Output the (X, Y) coordinate of the center of the cell containing the given text.  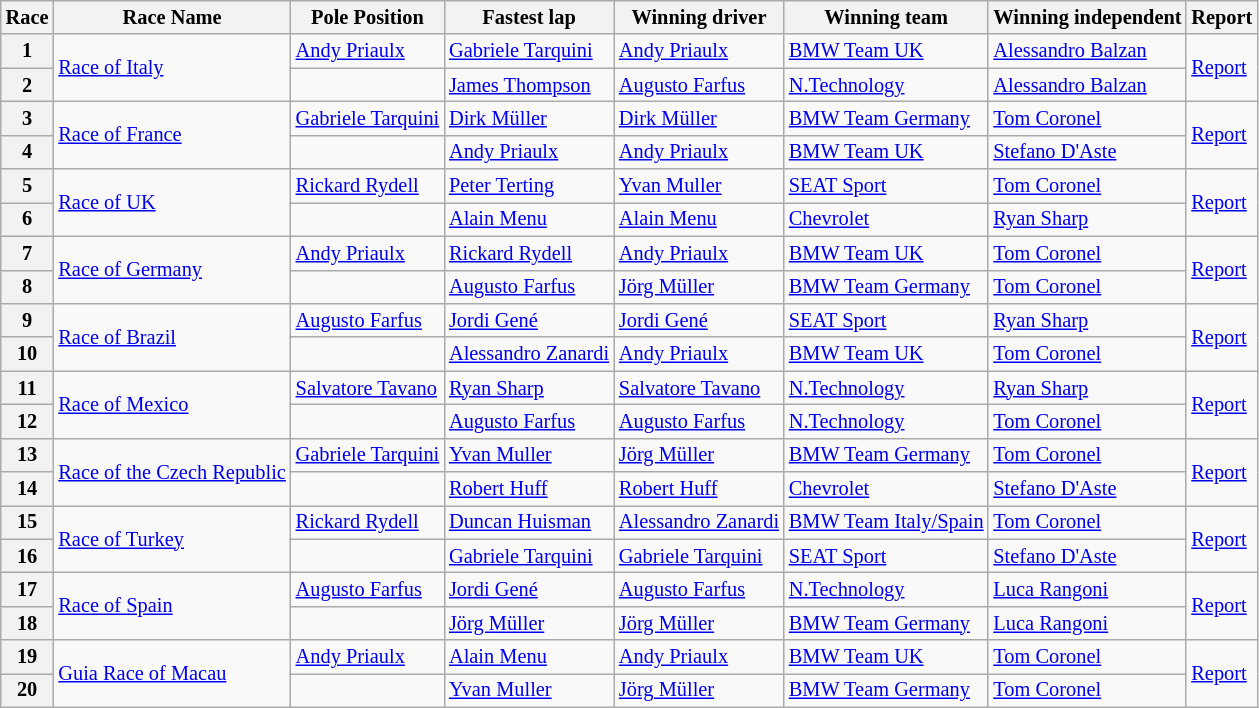
18 (28, 623)
Duncan Huisman (529, 522)
Race of Spain (172, 606)
Race of UK (172, 202)
12 (28, 421)
Race Name (172, 17)
Winning driver (699, 17)
1 (28, 51)
Winning independent (1087, 17)
13 (28, 455)
10 (28, 354)
5 (28, 186)
3 (28, 118)
19 (28, 657)
8 (28, 287)
20 (28, 690)
4 (28, 152)
6 (28, 219)
Race of France (172, 134)
Pole Position (368, 17)
14 (28, 489)
11 (28, 388)
Winning team (886, 17)
17 (28, 589)
7 (28, 253)
16 (28, 556)
Fastest lap (529, 17)
Race of Brazil (172, 336)
Guia Race of Macau (172, 674)
2 (28, 85)
Race of the Czech Republic (172, 472)
9 (28, 320)
James Thompson (529, 85)
BMW Team Italy/Spain (886, 522)
Race of Turkey (172, 538)
Race of Mexico (172, 404)
Peter Terting (529, 186)
Race (28, 17)
Race of Italy (172, 68)
15 (28, 522)
Race of Germany (172, 270)
